Provide the (X, Y) coordinate of the cell's center where the given text is located.  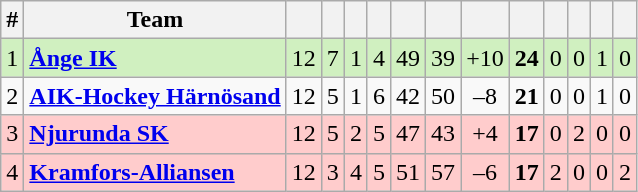
AIK-Hockey Härnösand (155, 96)
42 (408, 96)
–6 (486, 172)
21 (526, 96)
49 (408, 58)
Ånge IK (155, 58)
57 (444, 172)
# (12, 20)
51 (408, 172)
24 (526, 58)
+10 (486, 58)
Team (155, 20)
43 (444, 134)
7 (332, 58)
6 (378, 96)
39 (444, 58)
Njurunda SK (155, 134)
50 (444, 96)
47 (408, 134)
–8 (486, 96)
Kramfors-Alliansen (155, 172)
+4 (486, 134)
